For the text-containing cell, return its midpoint in [x, y] coordinate format. 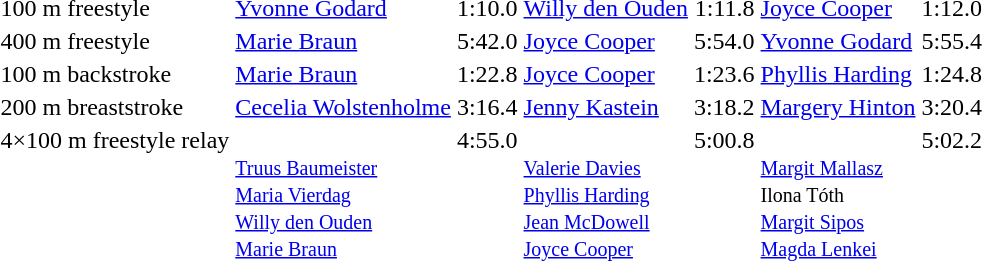
1:23.6 [724, 74]
5:42.0 [487, 41]
5:54.0 [724, 41]
Cecelia Wolstenholme [344, 107]
Jenny Kastein [606, 107]
Margery Hinton [838, 107]
1:22.8 [487, 74]
3:16.4 [487, 107]
3:18.2 [724, 107]
Phyllis Harding [838, 74]
Yvonne Godard [838, 41]
